Return the [X, Y] coordinate for the center point of the cell that contains the specified text.  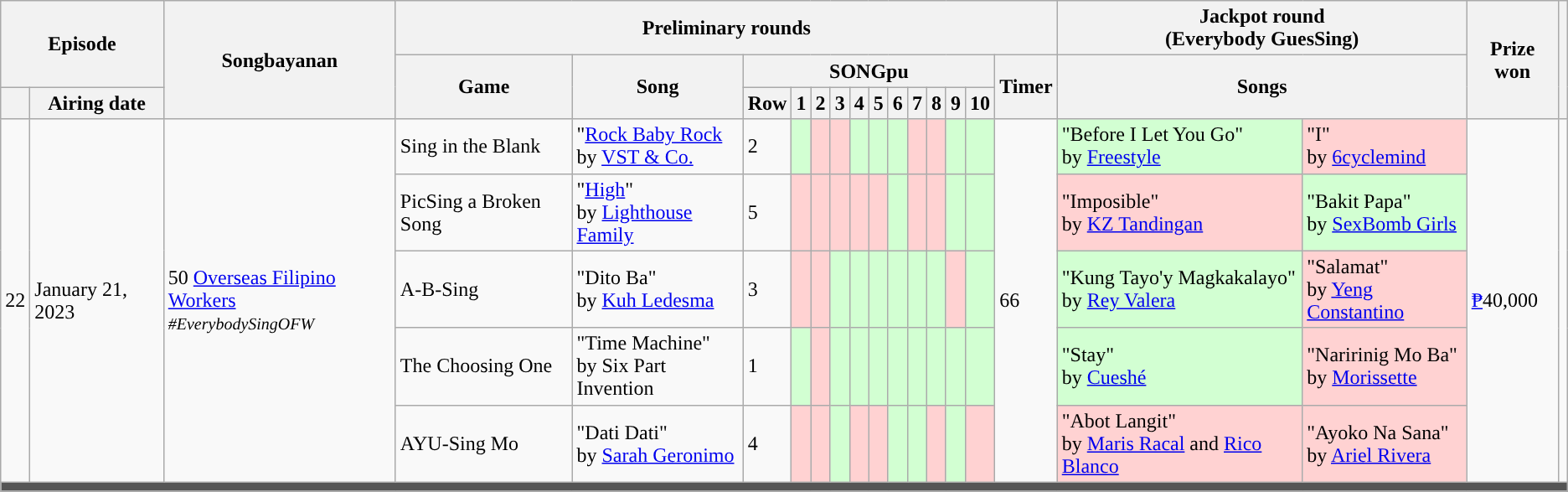
66 [1027, 300]
"Rock Baby Rockby VST & Co. [658, 146]
"Abot Langit"by Maris Racal and Rico Blanco [1179, 443]
Songs [1261, 87]
Songbayanan [280, 60]
50 Overseas Filipino Workers#EverybodySingOFW [280, 300]
10 [980, 103]
Airing date [97, 103]
A-B-Sing [484, 289]
"Time Machine"by Six Part Invention [658, 366]
"Imposible"by KZ Tandingan [1179, 212]
"Salamat"by Yeng Constantino [1385, 289]
Game [484, 87]
"Bakit Papa"by SexBomb Girls [1385, 212]
"Dati Dati"by Sarah Geronimo [658, 443]
Song [658, 87]
PicSing a Broken Song [484, 212]
9 [955, 103]
Timer [1027, 87]
"Kung Tayo'y Magkakalayo"by Rey Valera [1179, 289]
8 [936, 103]
"Stay"by Cueshé [1179, 366]
January 21, 2023 [97, 300]
Preliminary rounds [726, 28]
Episode [82, 44]
₱40,000 [1513, 300]
"High"by Lighthouse Family [658, 212]
6 [898, 103]
Jackpot round(Everybody GuesSing) [1261, 28]
Prize won [1513, 60]
"Ayoko Na Sana"by Ariel Rivera [1385, 443]
"Naririnig Mo Ba"by Morissette [1385, 366]
The Choosing One [484, 366]
Sing in the Blank [484, 146]
"Before I Let You Go"by Freestyle [1179, 146]
Row [767, 103]
SONGpu [869, 71]
22 [15, 300]
AYU-Sing Mo [484, 443]
"I"by 6cyclemind [1385, 146]
"Dito Ba"by Kuh Ledesma [658, 289]
7 [916, 103]
